Detect which cell encompasses the target text, then output its [X, Y] center coordinate. 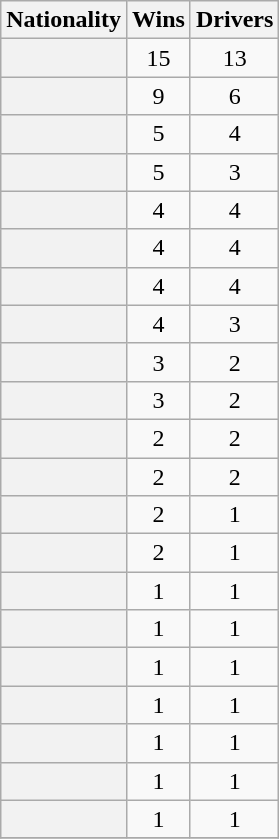
Wins [158, 20]
6 [234, 96]
Drivers [234, 20]
9 [158, 96]
13 [234, 58]
Nationality [64, 20]
15 [158, 58]
